Search for the cell housing the specified text and yield its [x, y] center coordinate. 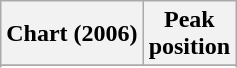
Peakposition [189, 34]
Chart (2006) [72, 34]
